Return the [x, y] coordinate for the center point of the cell that contains the specified text.  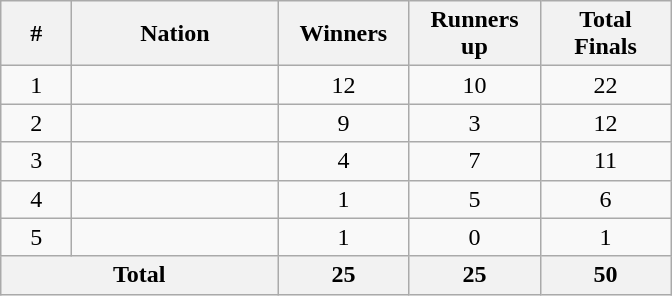
Total Finals [606, 34]
Winners [344, 34]
Total [140, 275]
50 [606, 275]
Nation [175, 34]
7 [474, 161]
Runners up [474, 34]
# [36, 34]
6 [606, 199]
0 [474, 237]
22 [606, 85]
11 [606, 161]
10 [474, 85]
2 [36, 123]
9 [344, 123]
